Locate the cell with the specified text and output its (X, Y) center coordinate. 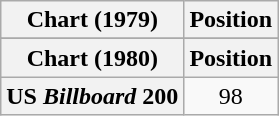
Chart (1979) (92, 20)
Chart (1980) (92, 58)
US Billboard 200 (92, 96)
98 (231, 96)
